Return [x, y] of the center of cell containing provided text 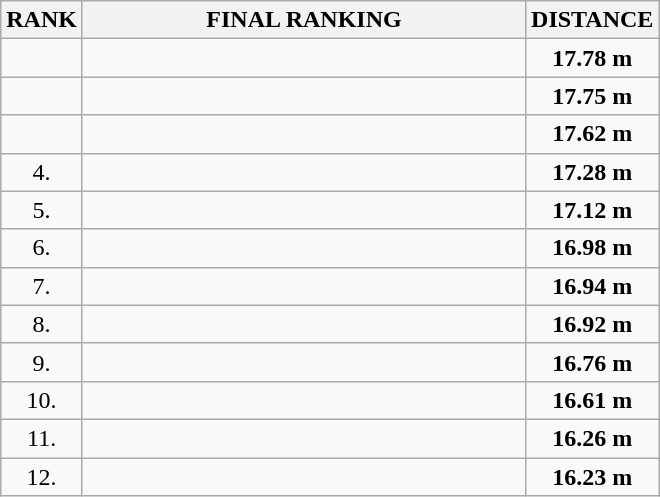
16.23 m [592, 477]
17.62 m [592, 134]
4. [42, 172]
16.61 m [592, 400]
DISTANCE [592, 20]
5. [42, 210]
6. [42, 248]
11. [42, 438]
FINAL RANKING [304, 20]
17.12 m [592, 210]
17.78 m [592, 58]
17.28 m [592, 172]
16.92 m [592, 324]
16.98 m [592, 248]
16.26 m [592, 438]
9. [42, 362]
10. [42, 400]
16.94 m [592, 286]
12. [42, 477]
RANK [42, 20]
17.75 m [592, 96]
7. [42, 286]
16.76 m [592, 362]
8. [42, 324]
